Detect which cell encompasses the target text, then output its [X, Y] center coordinate. 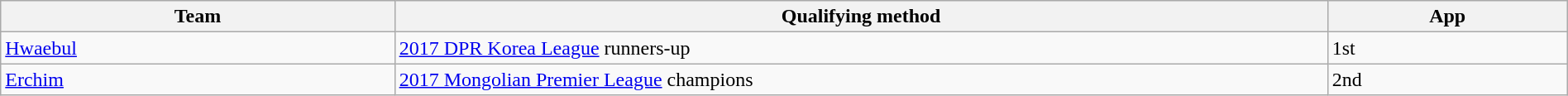
App [1447, 17]
2nd [1447, 79]
2017 DPR Korea League runners-up [861, 48]
Team [198, 17]
1st [1447, 48]
Qualifying method [861, 17]
2017 Mongolian Premier League champions [861, 79]
Hwaebul [198, 48]
Erchim [198, 79]
